Capture the cell that displays the provided text and extract its [X, Y] central coordinate. 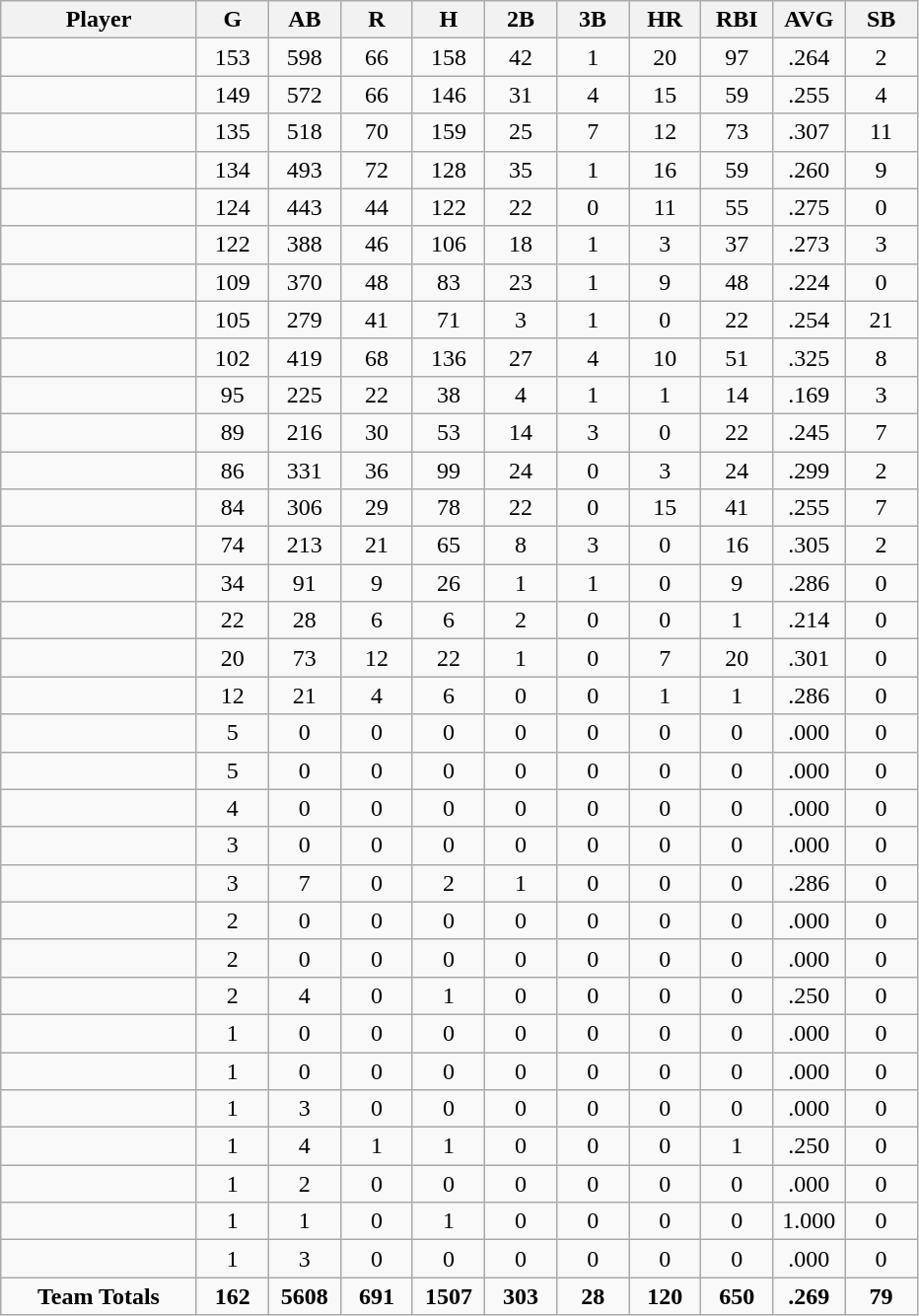
95 [233, 395]
598 [304, 57]
.275 [809, 207]
443 [304, 207]
.169 [809, 395]
303 [521, 1296]
518 [304, 132]
159 [448, 132]
.299 [809, 471]
.264 [809, 57]
AVG [809, 20]
74 [233, 546]
H [448, 20]
68 [377, 357]
.245 [809, 432]
.307 [809, 132]
1.000 [809, 1221]
153 [233, 57]
34 [233, 583]
53 [448, 432]
370 [304, 282]
25 [521, 132]
225 [304, 395]
99 [448, 471]
419 [304, 357]
23 [521, 282]
149 [233, 95]
79 [882, 1296]
.269 [809, 1296]
35 [521, 170]
42 [521, 57]
124 [233, 207]
306 [304, 508]
102 [233, 357]
G [233, 20]
86 [233, 471]
331 [304, 471]
.301 [809, 658]
70 [377, 132]
91 [304, 583]
1507 [448, 1296]
146 [448, 95]
71 [448, 320]
78 [448, 508]
388 [304, 245]
46 [377, 245]
18 [521, 245]
55 [738, 207]
213 [304, 546]
128 [448, 170]
136 [448, 357]
.325 [809, 357]
Team Totals [99, 1296]
30 [377, 432]
.214 [809, 621]
.260 [809, 170]
.273 [809, 245]
135 [233, 132]
27 [521, 357]
26 [448, 583]
29 [377, 508]
83 [448, 282]
SB [882, 20]
84 [233, 508]
3B [594, 20]
RBI [738, 20]
.224 [809, 282]
572 [304, 95]
216 [304, 432]
89 [233, 432]
162 [233, 1296]
37 [738, 245]
HR [665, 20]
31 [521, 95]
493 [304, 170]
65 [448, 546]
72 [377, 170]
2B [521, 20]
36 [377, 471]
.254 [809, 320]
691 [377, 1296]
120 [665, 1296]
AB [304, 20]
10 [665, 357]
44 [377, 207]
97 [738, 57]
105 [233, 320]
134 [233, 170]
R [377, 20]
106 [448, 245]
5608 [304, 1296]
38 [448, 395]
Player [99, 20]
51 [738, 357]
279 [304, 320]
158 [448, 57]
650 [738, 1296]
.305 [809, 546]
109 [233, 282]
